Return [X, Y] of the center of cell containing provided text 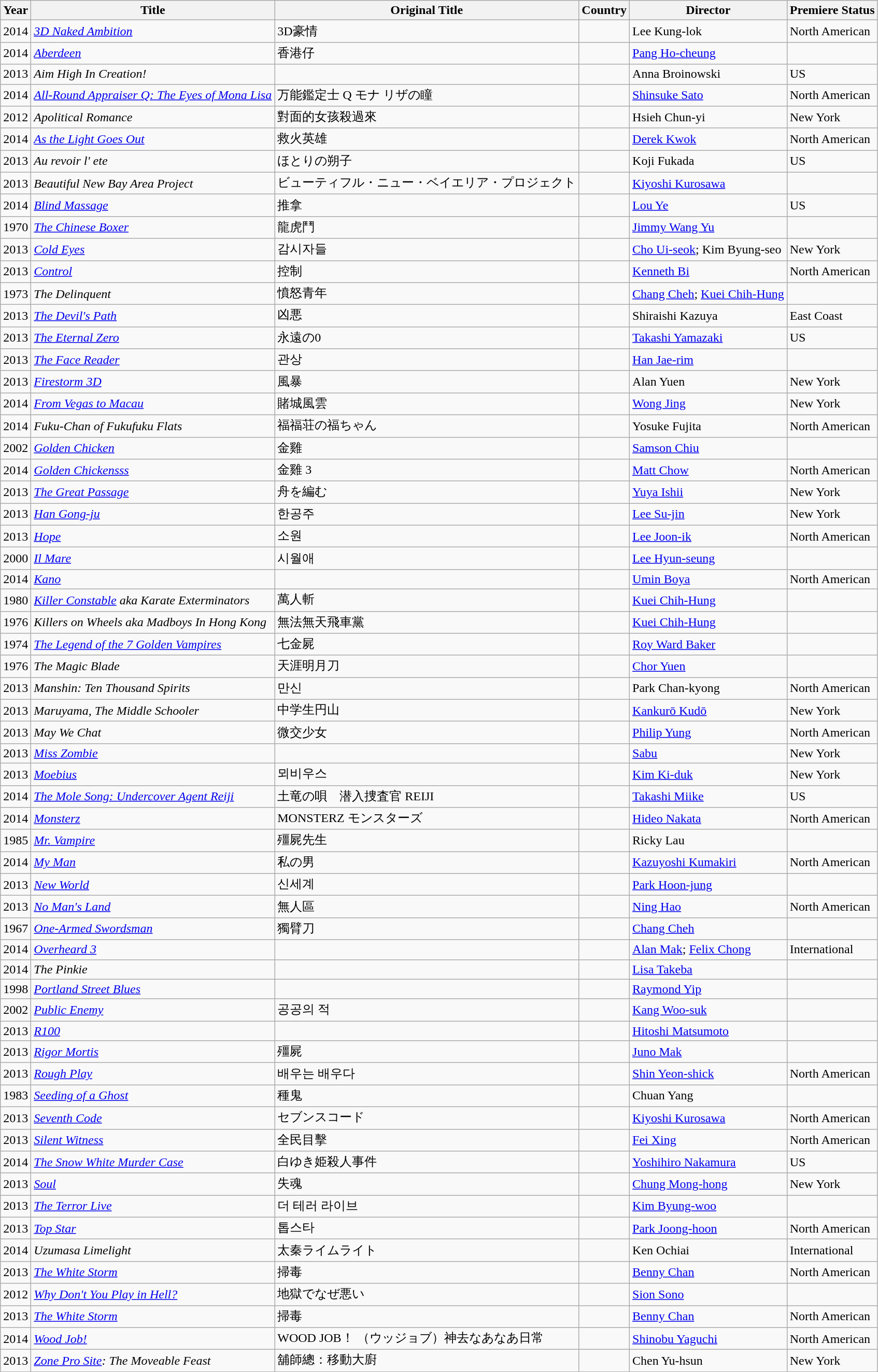
舖師總：移動大廚 [427, 1361]
微交少女 [427, 733]
Uzumasa Limelight [153, 1250]
Yoshihiro Nakamura [709, 1162]
Shiraishi Kazuya [709, 316]
Why Don't You Play in Hell? [153, 1295]
The Mole Song: Undercover Agent Reiji [153, 796]
신세계 [427, 884]
Ricky Lau [709, 841]
憤怒青年 [427, 293]
殭屍 [427, 1052]
1967 [16, 929]
賭城風雲 [427, 404]
Portland Street Blues [153, 989]
2000 [16, 559]
Lou Ye [709, 205]
1983 [16, 1096]
Il Mare [153, 559]
Jimmy Wang Yu [709, 227]
From Vegas to Macau [153, 404]
Shin Yeon-shick [709, 1074]
East Coast [832, 316]
Rough Play [153, 1074]
Wood Job! [153, 1338]
Lee Joon-ik [709, 536]
Shinsuke Sato [709, 95]
Takashi Miike [709, 796]
Beautiful New Bay Area Project [153, 183]
Chang Cheh [709, 929]
Kazuyoshi Kumakiri [709, 862]
1970 [16, 227]
Seventh Code [153, 1118]
배우는 배우다 [427, 1074]
Original Title [427, 10]
Raymond Yip [709, 989]
Koji Fukada [709, 162]
The Magic Blade [153, 667]
控制 [427, 272]
Derek Kwok [709, 139]
One-Armed Swordsman [153, 929]
No Man's Land [153, 907]
The Delinquent [153, 293]
Ken Ochiai [709, 1250]
Hope [153, 536]
Title [153, 10]
My Man [153, 862]
Kim Ki-duk [709, 774]
Kenneth Bi [709, 272]
Chuan Yang [709, 1096]
시월애 [427, 559]
Rigor Mortis [153, 1052]
The Legend of the 7 Golden Vampires [153, 645]
감시자들 [427, 250]
Public Enemy [153, 1010]
香港仔 [427, 53]
The Snow White Murder Case [153, 1162]
The Great Passage [153, 492]
金雞 [427, 448]
Takashi Yamazaki [709, 338]
Firestorm 3D [153, 381]
The Eternal Zero [153, 338]
Mr. Vampire [153, 841]
Lee Su-jin [709, 514]
太秦ライムライト [427, 1250]
Samson Chiu [709, 448]
Chen Yu-hsun [709, 1361]
Overheard 3 [153, 950]
톱스타 [427, 1228]
Park Chan-kyong [709, 688]
더 테러 라이브 [427, 1207]
金雞 3 [427, 471]
Yuya Ishii [709, 492]
Zone Pro Site: The Moveable Feast [153, 1361]
MONSTERZ モンスターズ [427, 819]
Umin Boya [709, 579]
舟を編む [427, 492]
万能鑑定士 Q モナ リザの瞳 [427, 95]
凶悪 [427, 316]
無法無天飛車黨 [427, 622]
Lisa Takeba [709, 969]
Monsterz [153, 819]
The Face Reader [153, 360]
Park Hoon-jung [709, 884]
New World [153, 884]
Alan Yuen [709, 381]
3D豪情 [427, 31]
Ning Hao [709, 907]
Miss Zombie [153, 753]
セブンスコード [427, 1118]
Cold Eyes [153, 250]
Golden Chicken [153, 448]
As the Light Goes Out [153, 139]
Top Star [153, 1228]
龍虎鬥 [427, 227]
May We Chat [153, 733]
The Pinkie [153, 969]
Cho Ui-seok; Kim Byung-seo [709, 250]
風暴 [427, 381]
Country [604, 10]
Yosuke Fujita [709, 426]
1998 [16, 989]
Hsieh Chun-yi [709, 117]
The Terror Live [153, 1207]
七金屍 [427, 645]
Chang Cheh; Kuei Chih-Hung [709, 293]
Aberdeen [153, 53]
Anna Broinowski [709, 74]
Premiere Status [832, 10]
Soul [153, 1184]
Matt Chow [709, 471]
Han Gong-ju [153, 514]
土竜の唄 潜入捜査官 REIJI [427, 796]
WOOD JOB！ （ウッジョブ）神去なあなあ日常 [427, 1338]
Chor Yuen [709, 667]
Juno Mak [709, 1052]
永遠の0 [427, 338]
Killers on Wheels aka Madboys In Hong Kong [153, 622]
Silent Witness [153, 1140]
1974 [16, 645]
The Chinese Boxer [153, 227]
Fei Xing [709, 1140]
Chung Mong-hong [709, 1184]
Roy Ward Baker [709, 645]
1985 [16, 841]
Maruyama, The Middle Schooler [153, 710]
1980 [16, 600]
Au revoir l' ete [153, 162]
관상 [427, 360]
Fuku-Chan of Fukufuku Flats [153, 426]
無人區 [427, 907]
ほとりの朔子 [427, 162]
救火英雄 [427, 139]
Blind Massage [153, 205]
뫼비우스 [427, 774]
中学生円山 [427, 710]
Year [16, 10]
Lee Hyun-seung [709, 559]
全民目擊 [427, 1140]
Killer Constable aka Karate Exterminators [153, 600]
地獄でなぜ悪い [427, 1295]
Control [153, 272]
The Devil's Path [153, 316]
한공주 [427, 514]
天涯明月刀 [427, 667]
Alan Mak; Felix Chong [709, 950]
Hideo Nakata [709, 819]
私の男 [427, 862]
Park Joong-hoon [709, 1228]
All-Round Appraiser Q: The Eyes of Mona Lisa [153, 95]
소원 [427, 536]
Seeding of a Ghost [153, 1096]
Apolitical Romance [153, 117]
R100 [153, 1031]
Golden Chickensss [153, 471]
3D Naked Ambition [153, 31]
공공의 적 [427, 1010]
Hitoshi Matsumoto [709, 1031]
萬人斬 [427, 600]
ビューティフル・ニュー・ベイエリア・プロジェクト [427, 183]
Moebius [153, 774]
Manshin: Ten Thousand Spirits [153, 688]
失魂 [427, 1184]
白ゆき姫殺人事件 [427, 1162]
對面的女孩殺過來 [427, 117]
Kankurō Kudō [709, 710]
Aim High In Creation! [153, 74]
殭屍先生 [427, 841]
Sion Sono [709, 1295]
Kim Byung-woo [709, 1207]
種鬼 [427, 1096]
獨臂刀 [427, 929]
Lee Kung-lok [709, 31]
Kang Woo-suk [709, 1010]
1973 [16, 293]
Han Jae-rim [709, 360]
Kano [153, 579]
推拿 [427, 205]
Director [709, 10]
Sabu [709, 753]
Pang Ho-cheung [709, 53]
만신 [427, 688]
Philip Yung [709, 733]
Wong Jing [709, 404]
福福荘の福ちゃん [427, 426]
Shinobu Yaguchi [709, 1338]
